Return [x, y] of the center of cell containing provided text 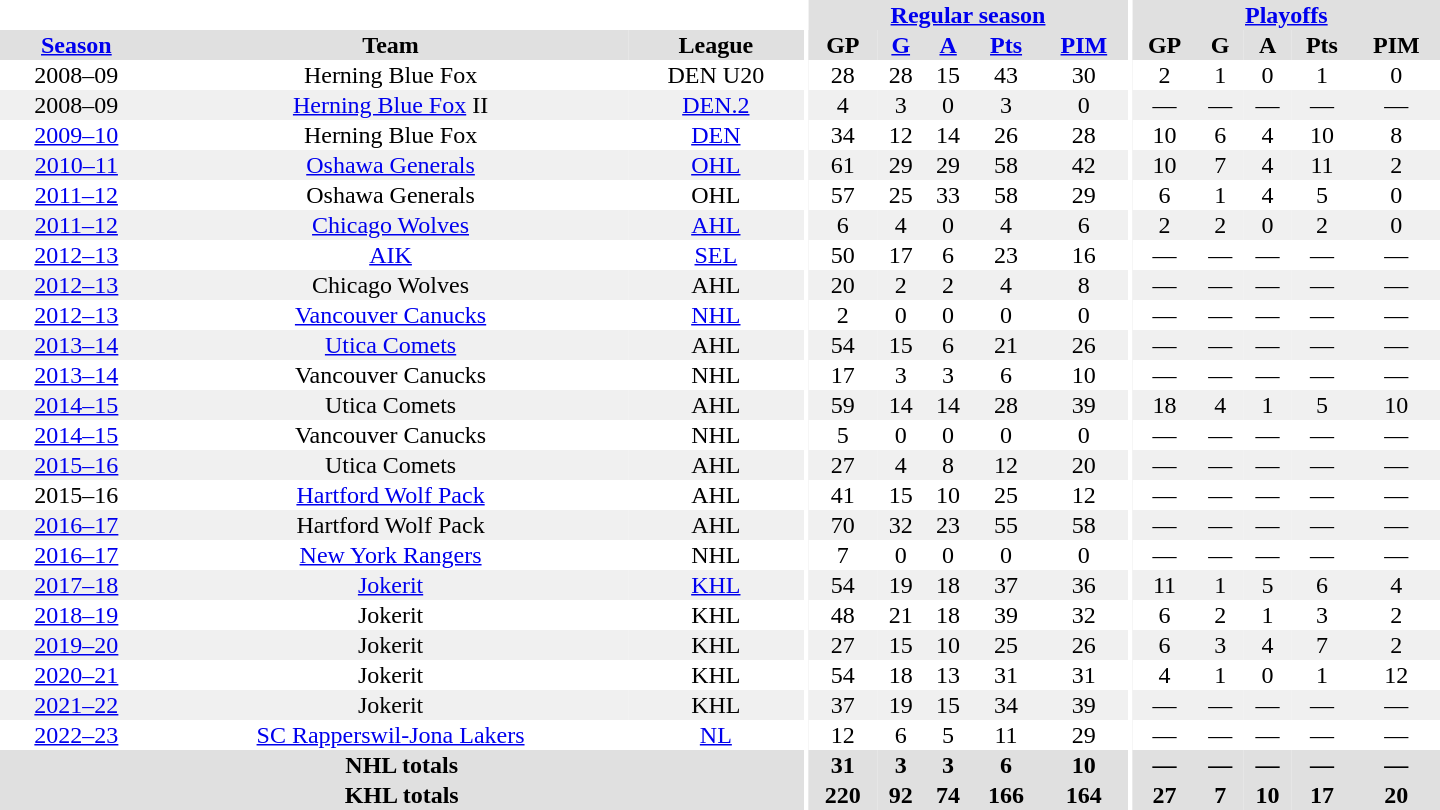
92 [900, 795]
70 [843, 525]
2017–18 [76, 585]
50 [843, 255]
36 [1084, 585]
30 [1084, 75]
AIK [391, 255]
SEL [716, 255]
Season [76, 45]
DEN.2 [716, 105]
League [716, 45]
Playoffs [1286, 15]
166 [1006, 795]
NL [716, 735]
Team [391, 45]
59 [843, 405]
55 [1006, 525]
2022–23 [76, 735]
SC Rapperswil-Jona Lakers [391, 735]
41 [843, 495]
164 [1084, 795]
61 [843, 165]
NHL totals [402, 765]
DEN U20 [716, 75]
48 [843, 615]
13 [948, 675]
43 [1006, 75]
New York Rangers [391, 555]
33 [948, 195]
220 [843, 795]
2009–10 [76, 135]
2021–22 [76, 705]
42 [1084, 165]
KHL totals [402, 795]
2019–20 [76, 645]
2010–11 [76, 165]
Regular season [968, 15]
2018–19 [76, 615]
Herning Blue Fox II [391, 105]
2020–21 [76, 675]
DEN [716, 135]
57 [843, 195]
74 [948, 795]
16 [1084, 255]
